Pinpoint the cell where the given text exists, returning its (X, Y) midpoint coordinate. 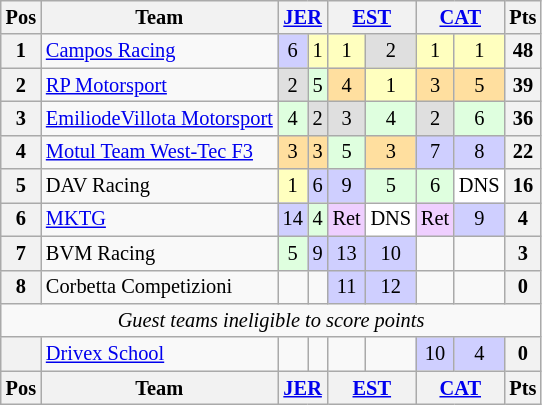
14 (293, 219)
Guest teams ineligible to score points (272, 320)
RP Motorsport (160, 85)
Corbetta Competizioni (160, 287)
22 (522, 152)
11 (347, 287)
12 (391, 287)
Motul Team West-Tec F3 (160, 152)
36 (522, 118)
13 (347, 253)
16 (522, 186)
BVM Racing (160, 253)
EmiliodeVillota Motorsport (160, 118)
DAV Racing (160, 186)
Campos Racing (160, 51)
48 (522, 51)
Drivex School (160, 354)
MKTG (160, 219)
39 (522, 85)
